Capture the cell that displays the provided text and extract its [x, y] central coordinate. 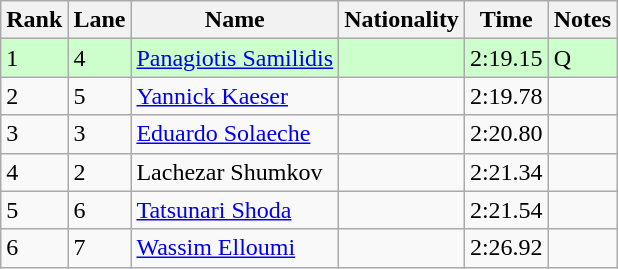
2:19.15 [506, 58]
1 [34, 58]
2:26.92 [506, 248]
Yannick Kaeser [235, 96]
Tatsunari Shoda [235, 210]
2:21.54 [506, 210]
Lachezar Shumkov [235, 172]
Nationality [402, 20]
2:21.34 [506, 172]
2:20.80 [506, 134]
7 [100, 248]
Lane [100, 20]
Rank [34, 20]
Notes [582, 20]
Eduardo Solaeche [235, 134]
Time [506, 20]
Q [582, 58]
Wassim Elloumi [235, 248]
Name [235, 20]
2:19.78 [506, 96]
Panagiotis Samilidis [235, 58]
